Capture the cell that displays the provided text and extract its (x, y) central coordinate. 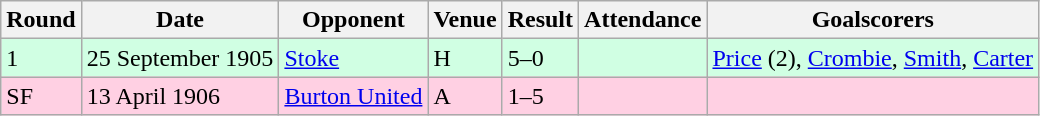
H (465, 58)
Stoke (354, 58)
Venue (465, 20)
A (465, 96)
Result (540, 20)
13 April 1906 (180, 96)
Goalscorers (873, 20)
Price (2), Crombie, Smith, Carter (873, 58)
Date (180, 20)
Opponent (354, 20)
Round (41, 20)
Attendance (643, 20)
1 (41, 58)
25 September 1905 (180, 58)
Burton United (354, 96)
5–0 (540, 58)
1–5 (540, 96)
SF (41, 96)
